Determine the [X, Y] coordinate at the center of the cell enclosing the given text.  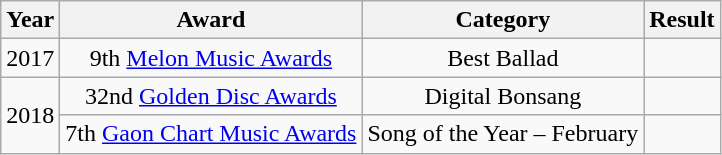
Category [503, 20]
Award [211, 20]
Song of the Year – February [503, 134]
Year [30, 20]
32nd Golden Disc Awards [211, 96]
2018 [30, 115]
2017 [30, 58]
Digital Bonsang [503, 96]
7th Gaon Chart Music Awards [211, 134]
Result [682, 20]
Best Ballad [503, 58]
9th Melon Music Awards [211, 58]
